Scan for the cell matching the given text and deliver its [X, Y] coordinate at center. 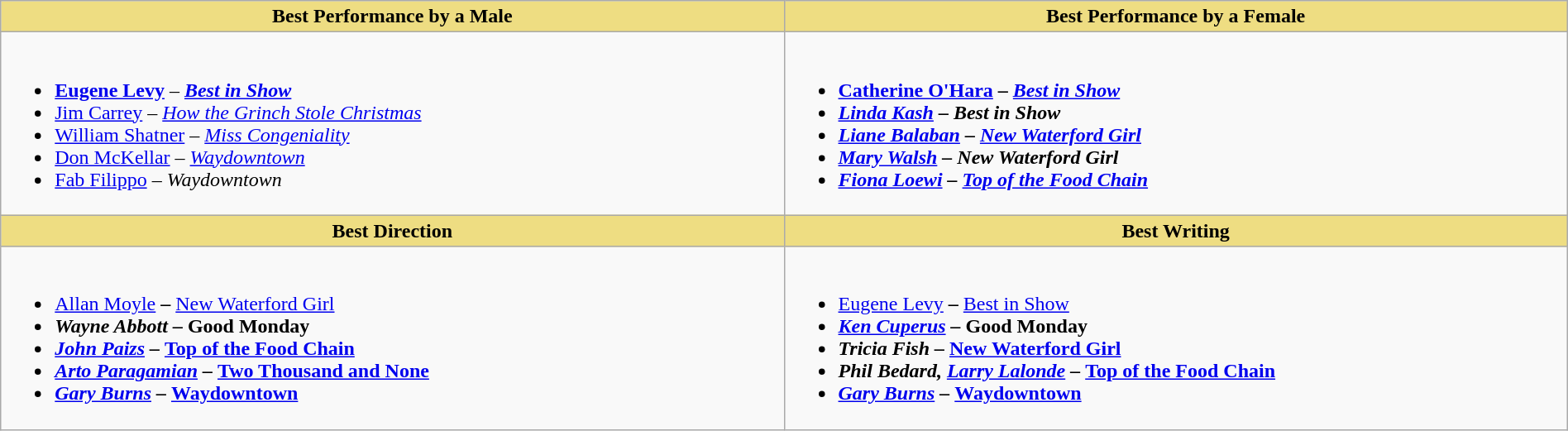
Best Performance by a Male [392, 17]
Best Direction [392, 231]
Best Performance by a Female [1176, 17]
Best Writing [1176, 231]
